Identify which cell holds the provided text, then report its [x, y] central coordinate. 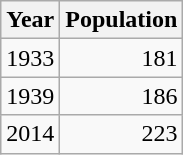
1933 [30, 58]
Population [122, 20]
Year [30, 20]
223 [122, 134]
186 [122, 96]
1939 [30, 96]
181 [122, 58]
2014 [30, 134]
